Locate the cell with the specified text and output its [x, y] center coordinate. 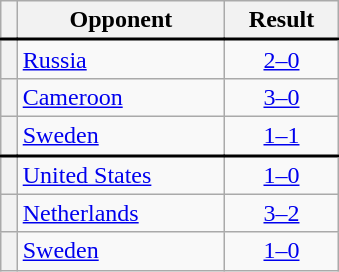
Russia [121, 60]
Result [282, 20]
Cameroon [121, 97]
United States [121, 174]
Netherlands [121, 213]
3–2 [282, 213]
1–1 [282, 136]
Opponent [121, 20]
3–0 [282, 97]
2–0 [282, 60]
